Output the (X, Y) coordinate of the center of the cell containing the given text.  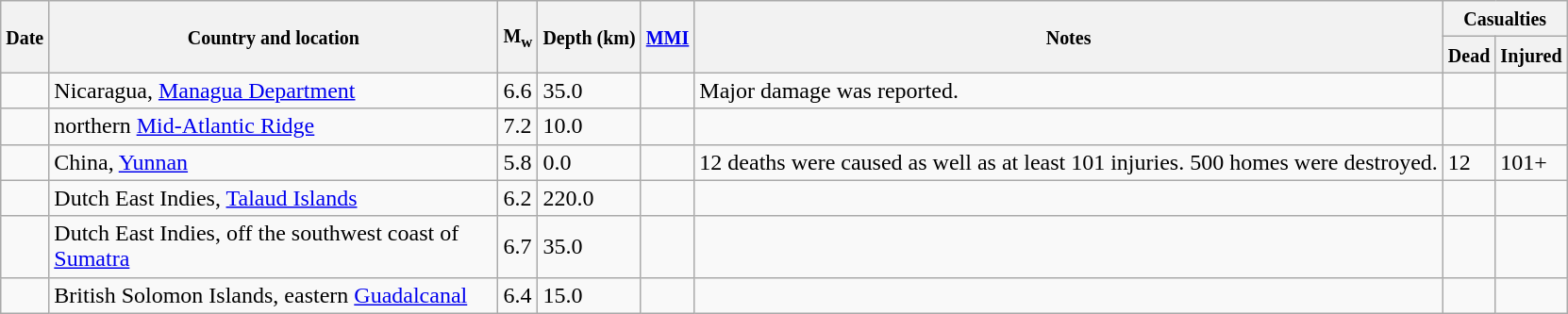
China, Yunnan (274, 162)
Nicaragua, Managua Department (274, 91)
Date (25, 37)
Dead (1469, 55)
Casualties (1505, 19)
15.0 (589, 295)
Major damage was reported. (1069, 91)
0.0 (589, 162)
Notes (1069, 37)
12 (1469, 162)
Country and location (274, 37)
6.4 (518, 295)
MMI (668, 37)
Mw (518, 37)
6.6 (518, 91)
7.2 (518, 126)
10.0 (589, 126)
Dutch East Indies, Talaud Islands (274, 198)
British Solomon Islands, eastern Guadalcanal (274, 295)
Dutch East Indies, off the southwest coast of Sumatra (274, 247)
Injured (1531, 55)
5.8 (518, 162)
220.0 (589, 198)
6.7 (518, 247)
12 deaths were caused as well as at least 101 injuries. 500 homes were destroyed. (1069, 162)
101+ (1531, 162)
6.2 (518, 198)
Depth (km) (589, 37)
northern Mid-Atlantic Ridge (274, 126)
